Output the (x, y) coordinate of the center of the cell containing the given text.  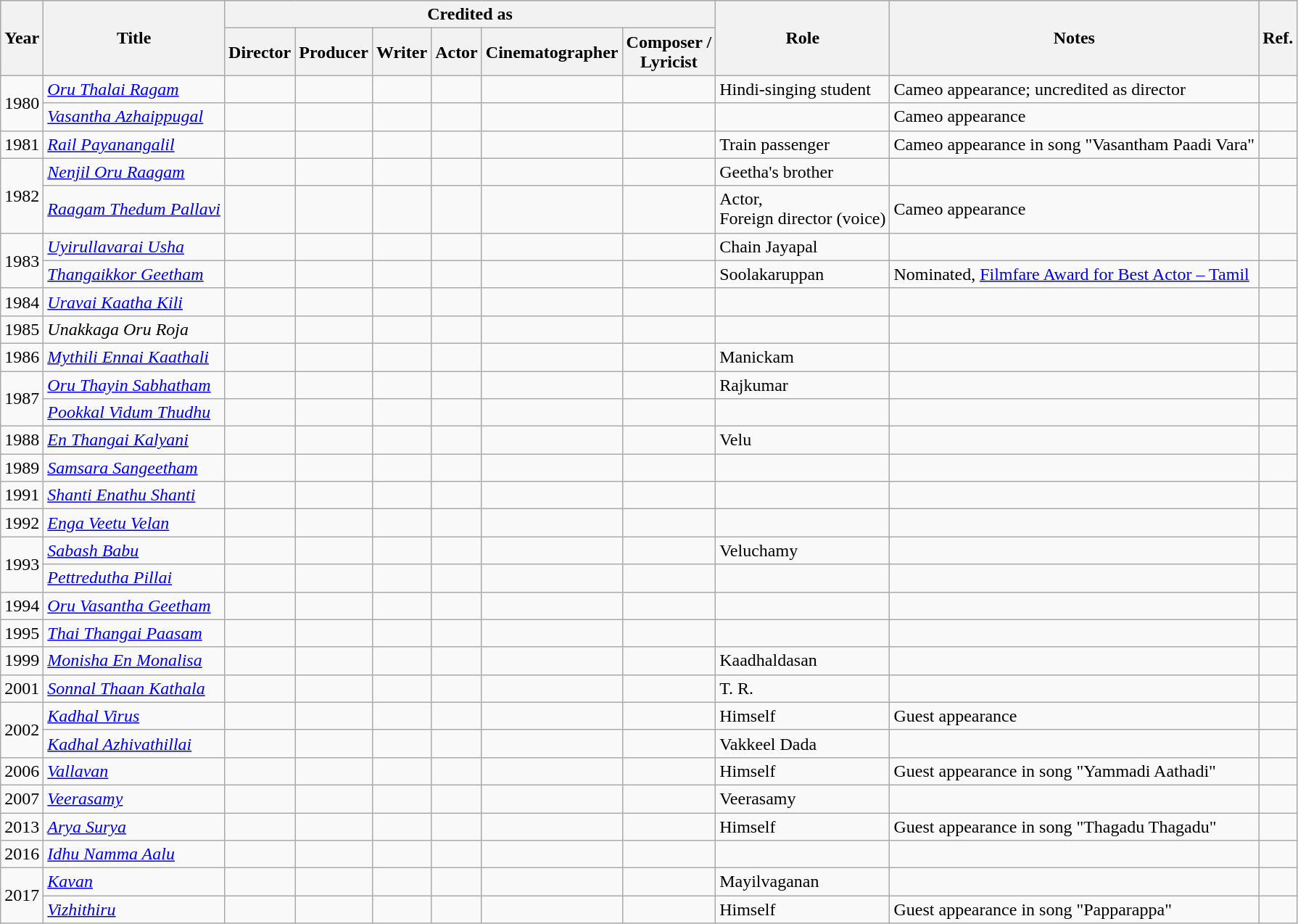
1980 (22, 103)
Oru Vasantha Geetham (134, 606)
1993 (22, 564)
Cameo appearance in song "Vasantham Paadi Vara" (1075, 144)
Kadhal Azhivathillai (134, 743)
1992 (22, 523)
1982 (22, 196)
Composer /Lyricist (669, 52)
1985 (22, 329)
1994 (22, 606)
2016 (22, 854)
2013 (22, 826)
Year (22, 38)
Enga Veetu Velan (134, 523)
Producer (334, 52)
Vallavan (134, 771)
Velu (803, 440)
Pettredutha Pillai (134, 578)
Oru Thalai Ragam (134, 89)
Credited as (470, 15)
1988 (22, 440)
Mythili Ennai Kaathali (134, 357)
Chain Jayapal (803, 247)
Guest appearance (1075, 716)
Train passenger (803, 144)
T. R. (803, 688)
Thangaikkor Geetham (134, 274)
Rajkumar (803, 385)
Ref. (1278, 38)
Director (260, 52)
Writer (402, 52)
1991 (22, 495)
1999 (22, 661)
Cameo appearance; uncredited as director (1075, 89)
1987 (22, 399)
1981 (22, 144)
Shanti Enathu Shanti (134, 495)
Uravai Kaatha Kili (134, 302)
1989 (22, 468)
Kadhal Virus (134, 716)
En Thangai Kalyani (134, 440)
2002 (22, 730)
Thai Thangai Paasam (134, 633)
Uyirullavarai Usha (134, 247)
Nominated, Filmfare Award for Best Actor – Tamil (1075, 274)
Unakkaga Oru Roja (134, 329)
Pookkal Vidum Thudhu (134, 413)
Cinematographer (552, 52)
Notes (1075, 38)
Rail Payanangalil (134, 144)
1984 (22, 302)
Role (803, 38)
Sabash Babu (134, 550)
Idhu Namma Aalu (134, 854)
Guest appearance in song "Yammadi Aathadi" (1075, 771)
Sonnal Thaan Kathala (134, 688)
Nenjil Oru Raagam (134, 172)
Raagam Thedum Pallavi (134, 209)
Mayilvaganan (803, 882)
Oru Thayin Sabhatham (134, 385)
Title (134, 38)
2007 (22, 799)
1983 (22, 260)
Guest appearance in song "Papparappa" (1075, 909)
Geetha's brother (803, 172)
2017 (22, 896)
Kavan (134, 882)
1995 (22, 633)
2001 (22, 688)
Vizhithiru (134, 909)
Vakkeel Dada (803, 743)
Kaadhaldasan (803, 661)
2006 (22, 771)
1986 (22, 357)
Vasantha Azhaippugal (134, 117)
Arya Surya (134, 826)
Samsara Sangeetham (134, 468)
Guest appearance in song "Thagadu Thagadu" (1075, 826)
Actor (457, 52)
Hindi-singing student (803, 89)
Actor, Foreign director (voice) (803, 209)
Monisha En Monalisa (134, 661)
Soolakaruppan (803, 274)
Veluchamy (803, 550)
Manickam (803, 357)
